Extract the [x, y] coordinate from the center of the cell holding the provided text.  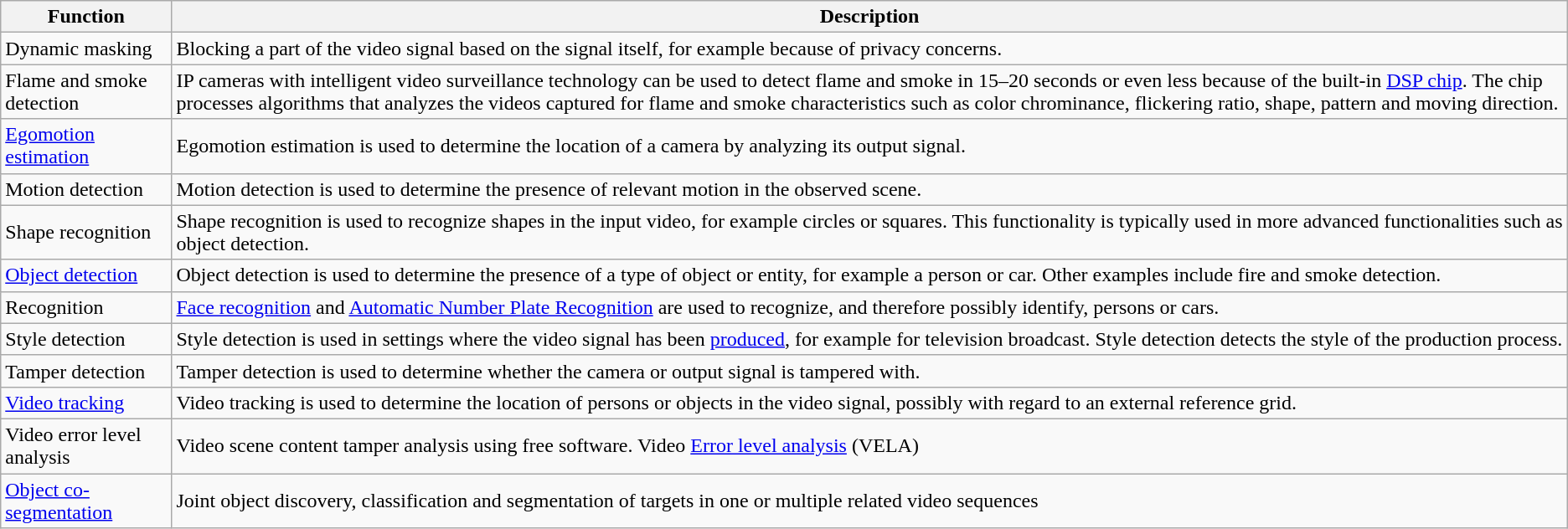
Video scene content tamper analysis using free software. Video Error level analysis (VELA) [869, 445]
Shape recognition [86, 233]
Video error level analysis [86, 445]
Egomotion estimation is used to determine the location of a camera by analyzing its output signal. [869, 146]
Motion detection [86, 189]
Dynamic masking [86, 49]
Video tracking is used to determine the location of persons or objects in the video signal, possibly with regard to an external reference grid. [869, 403]
Function [86, 17]
Description [869, 17]
Video tracking [86, 403]
Motion detection is used to determine the presence of relevant motion in the observed scene. [869, 189]
Flame and smoke detection [86, 92]
Style detection [86, 339]
Egomotion estimation [86, 146]
Object detection [86, 275]
Tamper detection is used to determine whether the camera or output signal is tampered with. [869, 371]
Object co-segmentation [86, 501]
Recognition [86, 307]
Tamper detection [86, 371]
Joint object discovery, classification and segmentation of targets in one or multiple related video sequences [869, 501]
Face recognition and Automatic Number Plate Recognition are used to recognize, and therefore possibly identify, persons or cars. [869, 307]
Blocking a part of the video signal based on the signal itself, for example because of privacy concerns. [869, 49]
